Output the (X, Y) coordinate of the center of the cell containing the given text.  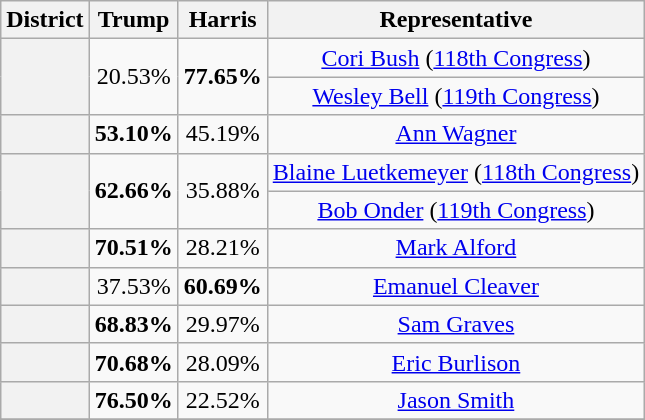
Blaine Luetkemeyer (118th Congress) (456, 172)
53.10% (134, 134)
Emanuel Cleaver (456, 286)
22.52% (222, 400)
Harris (222, 20)
62.66% (134, 191)
District (45, 20)
Wesley Bell (119th Congress) (456, 96)
Eric Burlison (456, 362)
Jason Smith (456, 400)
77.65% (222, 77)
Ann Wagner (456, 134)
Mark Alford (456, 248)
76.50% (134, 400)
45.19% (222, 134)
29.97% (222, 324)
20.53% (134, 77)
68.83% (134, 324)
35.88% (222, 191)
Cori Bush (118th Congress) (456, 58)
Bob Onder (119th Congress) (456, 210)
37.53% (134, 286)
70.51% (134, 248)
Trump (134, 20)
Sam Graves (456, 324)
70.68% (134, 362)
Representative (456, 20)
28.21% (222, 248)
60.69% (222, 286)
28.09% (222, 362)
